Scan for the cell matching the given text and deliver its (x, y) coordinate at center. 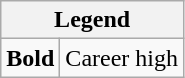
Career high (122, 58)
Legend (92, 20)
Bold (30, 58)
